Scan for the cell matching the given text and deliver its (x, y) coordinate at center. 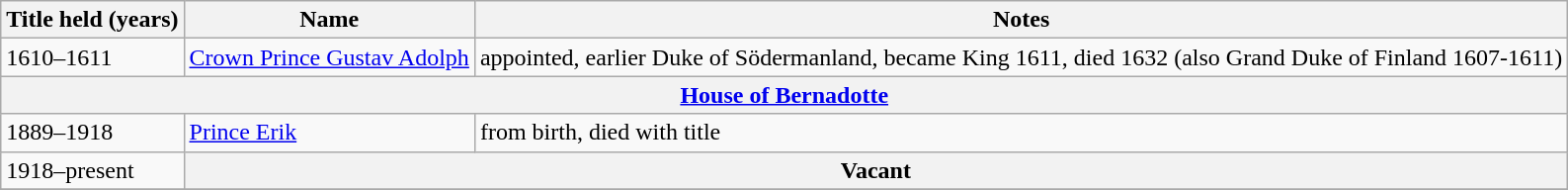
1918–present (93, 170)
Prince Erik (329, 133)
1889–1918 (93, 133)
Title held (years) (93, 20)
Name (329, 20)
House of Bernadotte (784, 95)
1610–1611 (93, 57)
Notes (1021, 20)
Vacant (875, 170)
appointed, earlier Duke of Södermanland, became King 1611, died 1632 (also Grand Duke of Finland 1607-1611) (1021, 57)
Crown Prince Gustav Adolph (329, 57)
from birth, died with title (1021, 133)
